Detect which cell encompasses the target text, then output its [x, y] center coordinate. 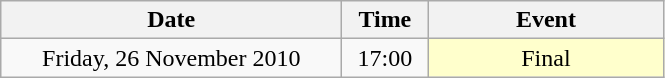
Event [546, 20]
Date [172, 20]
Final [546, 58]
Time [385, 20]
Friday, 26 November 2010 [172, 58]
17:00 [385, 58]
